Scan for the cell matching the given text and deliver its [X, Y] coordinate at center. 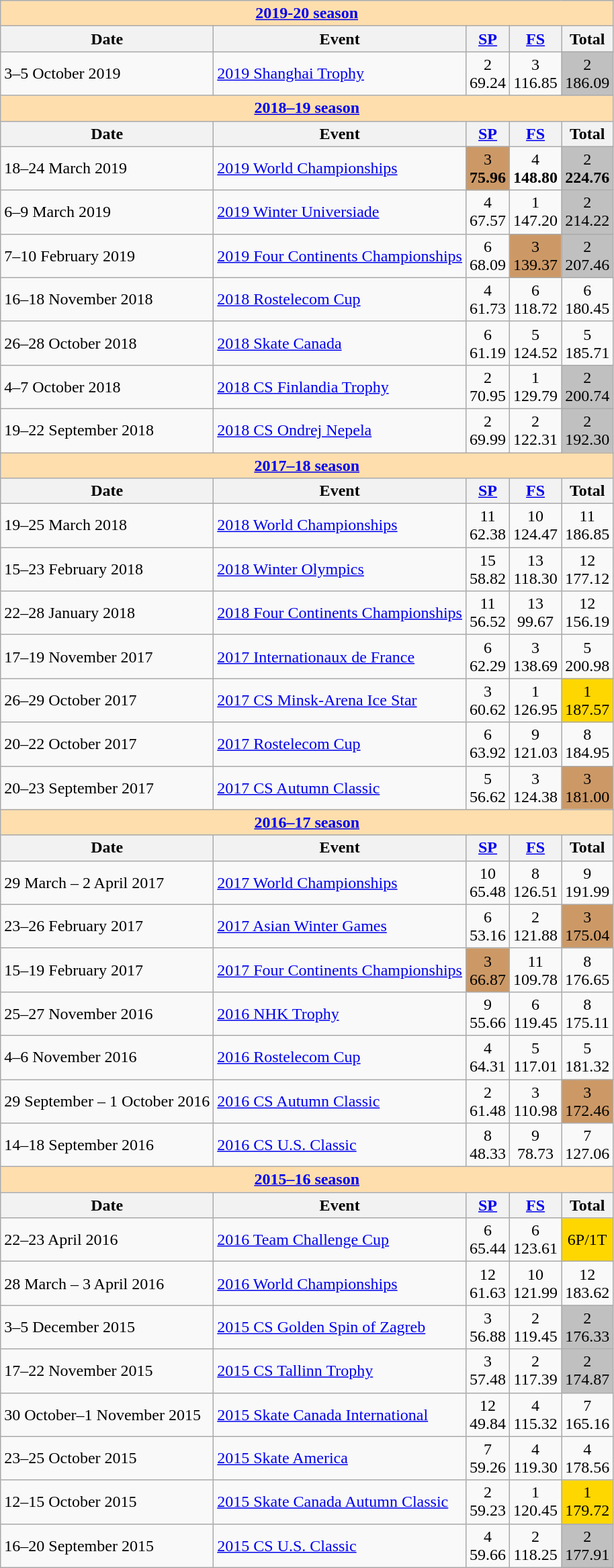
4 59.66 [488, 1545]
2 121.88 [536, 926]
3 110.98 [536, 1100]
3 138.69 [536, 657]
30 October–1 November 2015 [107, 1415]
6 62.29 [488, 657]
9 78.73 [536, 1145]
2 177.91 [587, 1545]
4 67.57 [488, 212]
2 192.30 [587, 430]
1 147.20 [536, 212]
22–23 April 2016 [107, 1240]
2 61.48 [488, 1100]
23–25 October 2015 [107, 1458]
12 61.63 [488, 1283]
2018 Rostelecom Cup [340, 300]
6 118.72 [536, 300]
2015 Skate Canada International [340, 1415]
3 116.85 [536, 74]
2019-20 season [307, 13]
2 224.76 [587, 168]
4 148.80 [536, 168]
10 65.48 [488, 883]
6 123.61 [536, 1240]
1 120.45 [536, 1502]
3 75.96 [488, 168]
22–28 January 2018 [107, 613]
11 56.52 [488, 613]
2018 CS Finlandia Trophy [340, 387]
2016 Rostelecom Cup [340, 1057]
8 126.51 [536, 883]
2016 Team Challenge Cup [340, 1240]
6 68.09 [488, 255]
16–20 September 2015 [107, 1545]
4 61.73 [488, 300]
12 156.19 [587, 613]
2 59.23 [488, 1502]
2019 World Championships [340, 168]
2015 Skate Canada Autumn Classic [340, 1502]
12–15 October 2015 [107, 1502]
7 59.26 [488, 1458]
4 178.56 [587, 1458]
6 53.16 [488, 926]
11 109.78 [536, 970]
3 60.62 [488, 700]
2017 World Championships [340, 883]
9 121.03 [536, 744]
8 184.95 [587, 744]
6 65.44 [488, 1240]
2018 World Championships [340, 525]
15–23 February 2018 [107, 570]
1 126.95 [536, 700]
3 57.48 [488, 1370]
3–5 December 2015 [107, 1327]
12 49.84 [488, 1415]
2018–19 season [307, 108]
2018 CS Ondrej Nepela [340, 430]
2018 Four Continents Championships [340, 613]
8 176.65 [587, 970]
19–25 March 2018 [107, 525]
5 200.98 [587, 657]
20–22 October 2017 [107, 744]
23–26 February 2017 [107, 926]
2019 Shanghai Trophy [340, 74]
11 62.38 [488, 525]
2015–16 season [307, 1180]
2017 Four Continents Championships [340, 970]
2 69.99 [488, 430]
2 119.45 [536, 1327]
4 64.31 [488, 1057]
2017 CS Autumn Classic [340, 787]
7 165.16 [587, 1415]
12 183.62 [587, 1283]
2016–17 season [307, 822]
6 180.45 [587, 300]
3 181.00 [587, 787]
11 186.85 [587, 525]
4 119.30 [536, 1458]
2 118.25 [536, 1545]
2016 World Championships [340, 1283]
13 99.67 [536, 613]
2 186.09 [587, 74]
4–6 November 2016 [107, 1057]
2017 CS Minsk-Arena Ice Star [340, 700]
4 115.32 [536, 1415]
17–22 November 2015 [107, 1370]
8 175.11 [587, 1013]
9 191.99 [587, 883]
5 181.32 [587, 1057]
7–10 February 2019 [107, 255]
2 69.24 [488, 74]
2018 Skate Canada [340, 343]
2 122.31 [536, 430]
3 66.87 [488, 970]
17–19 November 2017 [107, 657]
3–5 October 2019 [107, 74]
1 129.79 [536, 387]
13 118.30 [536, 570]
1 179.72 [587, 1502]
2017 Asian Winter Games [340, 926]
26–29 October 2017 [107, 700]
2015 Skate America [340, 1458]
8 48.33 [488, 1145]
6 61.19 [488, 343]
16–18 November 2018 [107, 300]
6P/1T [587, 1240]
5 185.71 [587, 343]
2 117.39 [536, 1370]
15 58.82 [488, 570]
29 March – 2 April 2017 [107, 883]
6 119.45 [536, 1013]
2015 CS U.S. Classic [340, 1545]
5 56.62 [488, 787]
10 124.47 [536, 525]
2016 CS U.S. Classic [340, 1145]
3 124.38 [536, 787]
25–27 November 2016 [107, 1013]
2 70.95 [488, 387]
2 214.22 [587, 212]
2 174.87 [587, 1370]
3 175.04 [587, 926]
2 200.74 [587, 387]
9 55.66 [488, 1013]
3 56.88 [488, 1327]
12 177.12 [587, 570]
2 207.46 [587, 255]
2017 Rostelecom Cup [340, 744]
15–19 February 2017 [107, 970]
1 187.57 [587, 700]
7 127.06 [587, 1145]
2015 CS Golden Spin of Zagreb [340, 1327]
10 121.99 [536, 1283]
2019 Four Continents Championships [340, 255]
3 172.46 [587, 1100]
2016 CS Autumn Classic [340, 1100]
29 September – 1 October 2016 [107, 1100]
6–9 March 2019 [107, 212]
4–7 October 2018 [107, 387]
2 176.33 [587, 1327]
2017–18 season [307, 466]
19–22 September 2018 [107, 430]
20–23 September 2017 [107, 787]
2018 Winter Olympics [340, 570]
2017 Internationaux de France [340, 657]
3 139.37 [536, 255]
2019 Winter Universiade [340, 212]
5 117.01 [536, 1057]
5 124.52 [536, 343]
18–24 March 2019 [107, 168]
26–28 October 2018 [107, 343]
28 March – 3 April 2016 [107, 1283]
2015 CS Tallinn Trophy [340, 1370]
6 63.92 [488, 744]
14–18 September 2016 [107, 1145]
2016 NHK Trophy [340, 1013]
